Detect which cell encompasses the target text, then output its (X, Y) center coordinate. 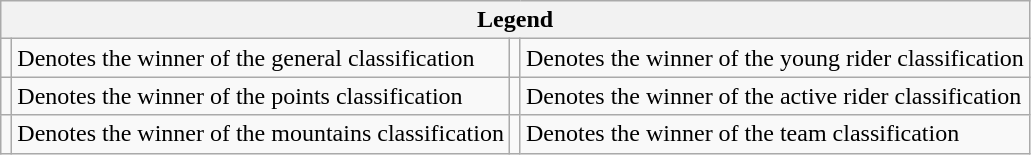
Legend (516, 20)
Denotes the winner of the team classification (774, 134)
Denotes the winner of the general classification (261, 58)
Denotes the winner of the mountains classification (261, 134)
Denotes the winner of the points classification (261, 96)
Denotes the winner of the young rider classification (774, 58)
Denotes the winner of the active rider classification (774, 96)
